Find where the given text appears and provide that cell's center as (X, Y) coordinate. 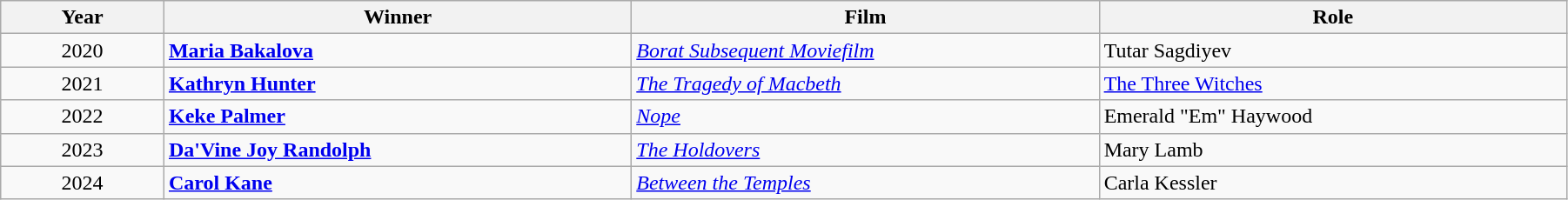
Carla Kessler (1333, 183)
Between the Temples (865, 183)
Nope (865, 117)
The Tragedy of Macbeth (865, 83)
Winner (397, 17)
2024 (83, 183)
Film (865, 17)
Carol Kane (397, 183)
Kathryn Hunter (397, 83)
2021 (83, 83)
2022 (83, 117)
The Holdovers (865, 150)
Role (1333, 17)
2020 (83, 50)
Maria Bakalova (397, 50)
Keke Palmer (397, 117)
Emerald "Em" Haywood (1333, 117)
Mary Lamb (1333, 150)
The Three Witches (1333, 83)
Tutar Sagdiyev (1333, 50)
Year (83, 17)
2023 (83, 150)
Da'Vine Joy Randolph (397, 150)
Borat Subsequent Moviefilm (865, 50)
